Return [X, Y] of the center of cell containing provided text 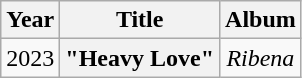
Album [261, 20]
Year [30, 20]
2023 [30, 58]
Ribena [261, 58]
Title [140, 20]
"Heavy Love" [140, 58]
